Pinpoint the cell where the given text exists, returning its (X, Y) midpoint coordinate. 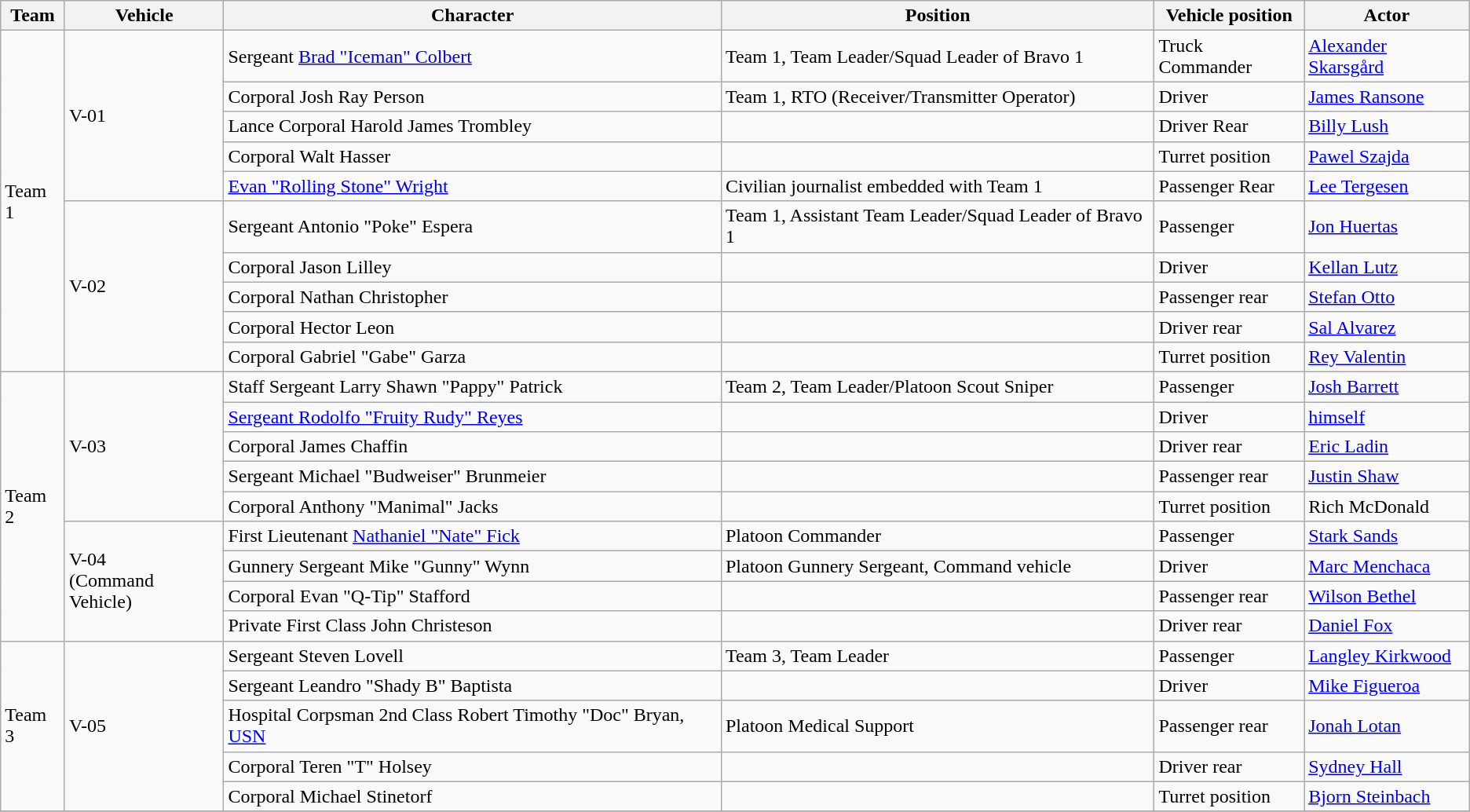
Corporal Nathan Christopher (473, 297)
Private First Class John Christeson (473, 626)
Stark Sands (1387, 536)
Character (473, 16)
himself (1387, 417)
Sergeant Michael "Budweiser" Brunmeier (473, 477)
Jonah Lotan (1387, 726)
Vehicle position (1230, 16)
Civilian journalist embedded with Team 1 (938, 186)
Wilson Bethel (1387, 596)
Bjorn Steinbach (1387, 796)
Sergeant Steven Lovell (473, 656)
Team (33, 16)
Passenger Rear (1230, 186)
Platoon Medical Support (938, 726)
Team 1, RTO (Receiver/Transmitter Operator) (938, 97)
Corporal Gabriel "Gabe" Garza (473, 357)
Team 3 (33, 726)
Team 2 (33, 506)
Vehicle (144, 16)
Rich McDonald (1387, 507)
Sal Alvarez (1387, 327)
Eric Ladin (1387, 447)
Team 1, Team Leader/Squad Leader of Bravo 1 (938, 57)
Actor (1387, 16)
Team 2, Team Leader/Platoon Scout Sniper (938, 386)
V-04(Command Vehicle) (144, 581)
Driver Rear (1230, 126)
Platoon Commander (938, 536)
Corporal Josh Ray Person (473, 97)
V-02 (144, 286)
Marc Menchaca (1387, 566)
Rey Valentin (1387, 357)
Corporal Evan "Q-Tip" Stafford (473, 596)
Gunnery Sergeant Mike "Gunny" Wynn (473, 566)
Billy Lush (1387, 126)
Sergeant Antonio "Poke" Espera (473, 226)
Truck Commander (1230, 57)
Sydney Hall (1387, 766)
Kellan Lutz (1387, 267)
V-05 (144, 726)
Sergeant Rodolfo "Fruity Rudy" Reyes (473, 417)
Team 1 (33, 201)
Platoon Gunnery Sergeant, Command vehicle (938, 566)
Daniel Fox (1387, 626)
Corporal James Chaffin (473, 447)
First Lieutenant Nathaniel "Nate" Fick (473, 536)
Lance Corporal Harold James Trombley (473, 126)
Corporal Teren "T" Holsey (473, 766)
Mike Figueroa (1387, 686)
Hospital Corpsman 2nd Class Robert Timothy "Doc" Bryan, USN (473, 726)
Alexander Skarsgård (1387, 57)
Stefan Otto (1387, 297)
Corporal Anthony "Manimal" Jacks (473, 507)
Jon Huertas (1387, 226)
Team 3, Team Leader (938, 656)
Team 1, Assistant Team Leader/Squad Leader of Bravo 1 (938, 226)
Corporal Hector Leon (473, 327)
Position (938, 16)
V-03 (144, 446)
Evan "Rolling Stone" Wright (473, 186)
Lee Tergesen (1387, 186)
Corporal Michael Stinetorf (473, 796)
V-01 (144, 116)
Corporal Jason Lilley (473, 267)
James Ransone (1387, 97)
Justin Shaw (1387, 477)
Corporal Walt Hasser (473, 156)
Pawel Szajda (1387, 156)
Langley Kirkwood (1387, 656)
Josh Barrett (1387, 386)
Staff Sergeant Larry Shawn "Pappy" Patrick (473, 386)
Sergeant Brad "Iceman" Colbert (473, 57)
Sergeant Leandro "Shady B" Baptista (473, 686)
